Output the [X, Y] coordinate of the center of the cell containing the given text.  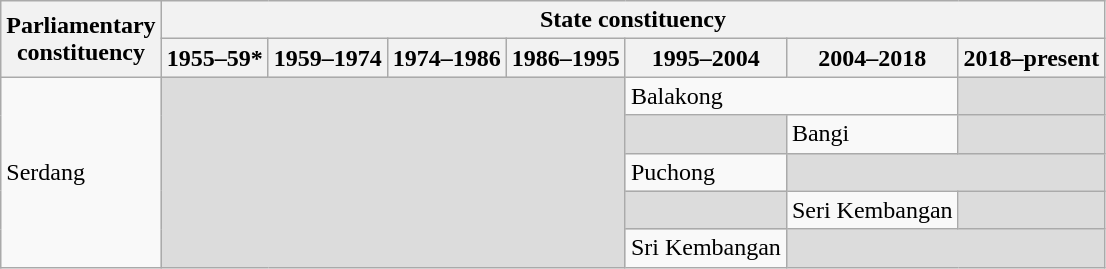
Bangi [872, 134]
Parliamentaryconstituency [81, 39]
2018–present [1032, 58]
1986–1995 [566, 58]
Balakong [792, 96]
2004–2018 [872, 58]
Sri Kembangan [706, 248]
Puchong [706, 172]
Serdang [81, 172]
1995–2004 [706, 58]
1955–59* [214, 58]
1974–1986 [446, 58]
Seri Kembangan [872, 210]
1959–1974 [328, 58]
State constituency [633, 20]
